Scan for the cell matching the given text and deliver its (X, Y) coordinate at center. 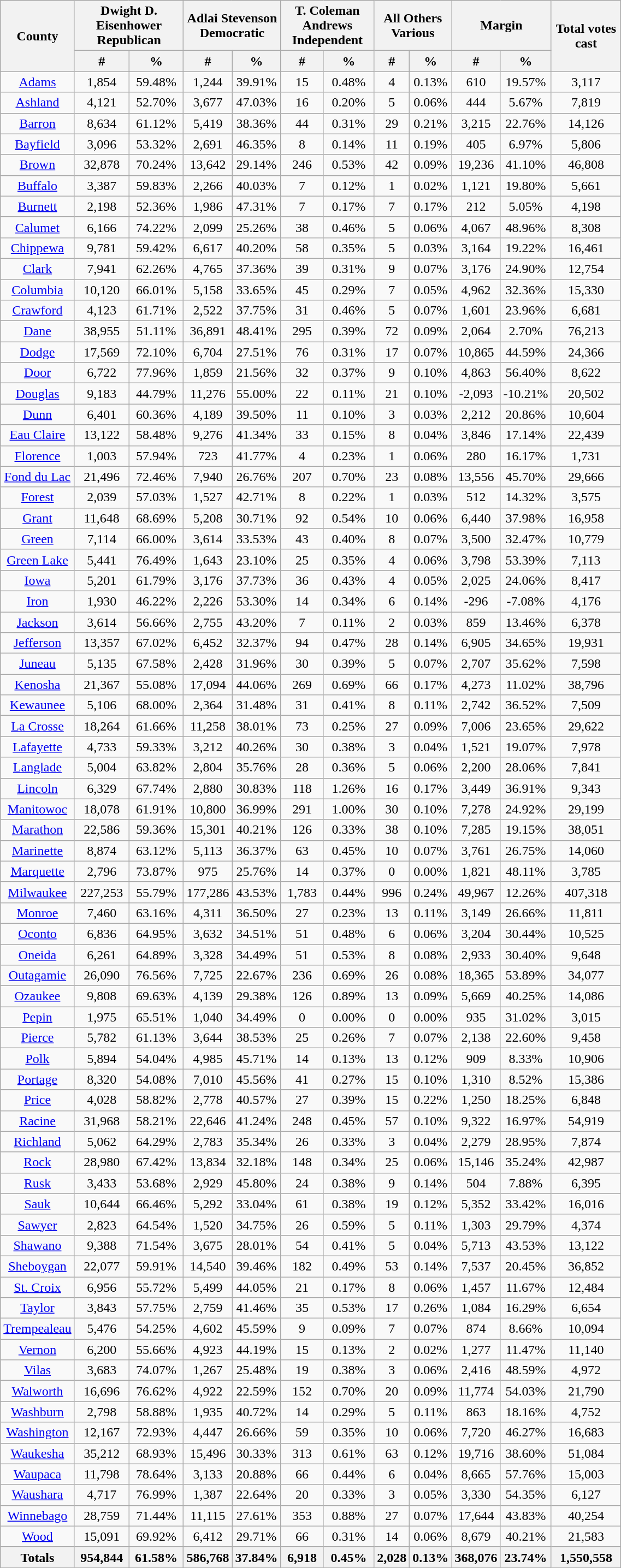
57.03% (156, 497)
24.92% (525, 809)
3,164 (476, 248)
Green (37, 539)
42,987 (586, 1162)
504 (476, 1183)
24.90% (525, 269)
0.40% (348, 539)
-7.08% (525, 601)
Waushara (37, 1495)
29.38% (257, 996)
26,090 (102, 976)
36.52% (525, 705)
Barron (37, 123)
5.67% (525, 103)
40,254 (586, 1516)
17,094 (208, 685)
16.97% (525, 1121)
11,774 (476, 1391)
35 (302, 1308)
Bayfield (37, 144)
Clark (37, 269)
2,039 (102, 497)
76.62% (156, 1391)
55.00% (257, 394)
40.25% (525, 996)
Oneida (37, 955)
10,644 (102, 1204)
12.26% (525, 892)
35.34% (257, 1142)
4,752 (586, 1412)
4,972 (586, 1370)
-2,093 (476, 394)
6,905 (476, 643)
14,126 (586, 123)
3,846 (476, 435)
74.22% (156, 227)
21,790 (586, 1391)
12,167 (102, 1433)
28.01% (257, 1245)
1,267 (208, 1370)
8,874 (102, 851)
Iowa (37, 580)
Sawyer (37, 1225)
4,189 (208, 414)
1,731 (586, 456)
5,106 (102, 705)
45.80% (257, 1183)
6,412 (208, 1536)
16.29% (525, 1308)
2,691 (208, 144)
Kewaunee (37, 705)
38.01% (257, 726)
43.83% (525, 1516)
3,683 (102, 1370)
9,648 (586, 955)
61.91% (156, 809)
66.01% (156, 290)
27.61% (257, 1516)
Chippewa (37, 248)
8,679 (476, 1536)
0.25% (348, 726)
6,440 (476, 518)
67.58% (156, 664)
18.16% (525, 1412)
16,958 (586, 518)
48.41% (257, 331)
586,768 (208, 1557)
8,665 (476, 1474)
6,200 (102, 1350)
0.89% (348, 996)
33.53% (257, 539)
3,675 (208, 1245)
15,386 (586, 1079)
2,266 (208, 186)
48.59% (525, 1370)
61.12% (156, 123)
3,644 (208, 1038)
72.46% (156, 477)
Crawford (37, 311)
11.47% (525, 1350)
Jackson (37, 622)
71.44% (156, 1516)
36,852 (586, 1266)
6,329 (102, 788)
6,956 (102, 1287)
291 (302, 809)
1,121 (476, 186)
4,447 (208, 1433)
4,121 (102, 103)
67.42% (156, 1162)
0.88% (348, 1516)
34.51% (257, 934)
9,781 (102, 248)
Green Lake (37, 560)
1,859 (208, 373)
46.35% (257, 144)
13,556 (476, 477)
207 (302, 477)
148 (302, 1162)
368,076 (476, 1557)
2,707 (476, 664)
5,419 (208, 123)
Milwaukee (37, 892)
6.97% (525, 144)
7,874 (586, 1142)
67.02% (156, 643)
7,285 (476, 830)
Forest (37, 497)
6,452 (208, 643)
Kenosha (37, 685)
22.60% (525, 1038)
4,374 (586, 1225)
22.64% (257, 1495)
4,923 (208, 1350)
Grant (37, 518)
38.36% (257, 123)
32.18% (257, 1162)
1,387 (208, 1495)
859 (476, 622)
61.58% (156, 1557)
5,476 (102, 1329)
72 (392, 331)
22,077 (102, 1266)
Pepin (37, 1017)
22,439 (586, 435)
20.86% (525, 414)
11,648 (102, 518)
313 (302, 1453)
45.71% (257, 1059)
32 (302, 373)
Polk (37, 1059)
61.79% (156, 580)
58.48% (156, 435)
24.06% (525, 580)
44.19% (257, 1350)
236 (302, 976)
57.94% (156, 456)
76 (302, 352)
18,264 (102, 726)
Rusk (37, 1183)
118 (302, 788)
52.70% (156, 103)
19,236 (476, 165)
0.59% (348, 1225)
58.21% (156, 1121)
Dodge (37, 352)
1,310 (476, 1079)
177,286 (208, 892)
2,823 (102, 1225)
77.96% (156, 373)
909 (476, 1059)
4,123 (102, 311)
9,322 (476, 1121)
Pierce (37, 1038)
25.26% (257, 227)
3,433 (102, 1183)
39.91% (257, 82)
14,540 (208, 1266)
23.65% (525, 726)
1,643 (208, 560)
0.19% (430, 144)
30.33% (257, 1453)
Rock (37, 1162)
1,521 (476, 747)
6,654 (586, 1308)
5,062 (102, 1142)
269 (302, 685)
25.48% (257, 1370)
Winnebago (37, 1516)
74.07% (156, 1370)
All OthersVarious (413, 26)
1,527 (208, 497)
35.62% (525, 664)
26.75% (525, 851)
31,968 (102, 1121)
Juneau (37, 664)
-296 (476, 601)
0.27% (348, 1079)
Columbia (37, 290)
38.60% (525, 1453)
21,496 (102, 477)
7,819 (586, 103)
14.32% (525, 497)
2,028 (392, 1557)
1,520 (208, 1225)
1,601 (476, 311)
T. Coleman AndrewsIndependent (328, 26)
Portage (37, 1079)
0.43% (348, 580)
6,617 (208, 248)
12,484 (586, 1287)
6,918 (302, 1557)
55.66% (156, 1350)
76.99% (156, 1495)
56.66% (156, 622)
2,755 (208, 622)
59.36% (156, 830)
10,604 (586, 414)
61.66% (156, 726)
38.53% (257, 1038)
2,200 (476, 768)
3,330 (476, 1495)
3,677 (208, 103)
54.03% (525, 1391)
Shawano (37, 1245)
1,975 (102, 1017)
41.46% (257, 1308)
64.54% (156, 1225)
Lafayette (37, 747)
22 (302, 394)
0.20% (348, 103)
44 (302, 123)
11,798 (102, 1474)
28,980 (102, 1162)
7,720 (476, 1433)
Ozaukee (37, 996)
30.71% (257, 518)
41.10% (525, 165)
40.72% (257, 1412)
10,779 (586, 539)
County (37, 36)
65.51% (156, 1017)
Jefferson (37, 643)
St. Croix (37, 1287)
19.22% (525, 248)
51,084 (586, 1453)
9,343 (586, 788)
28.95% (525, 1142)
5,669 (476, 996)
0.54% (348, 518)
5,135 (102, 664)
14,060 (586, 851)
73.87% (156, 871)
13,357 (102, 643)
53 (392, 1266)
47.31% (257, 206)
353 (302, 1516)
33.65% (257, 290)
73 (302, 726)
43.20% (257, 622)
7,978 (586, 747)
Taylor (37, 1308)
21,367 (102, 685)
17,569 (102, 352)
16.17% (525, 456)
54.04% (156, 1059)
13.46% (525, 622)
46,808 (586, 165)
2,783 (208, 1142)
Manitowoc (37, 809)
6,722 (102, 373)
27.51% (257, 352)
20.88% (257, 1474)
7,006 (476, 726)
36.50% (257, 913)
8,308 (586, 227)
38,955 (102, 331)
295 (302, 331)
33.04% (257, 1204)
2,212 (476, 414)
58.82% (156, 1100)
7,841 (586, 768)
41.77% (257, 456)
6,166 (102, 227)
36,891 (208, 331)
Sheboygan (37, 1266)
0.47% (348, 643)
7,278 (476, 809)
4,028 (102, 1100)
70.24% (156, 165)
71.54% (156, 1245)
Vernon (37, 1350)
4,922 (208, 1391)
Vilas (37, 1370)
7,010 (208, 1079)
37.36% (257, 269)
863 (476, 1412)
6,127 (586, 1495)
11,140 (586, 1350)
39.50% (257, 414)
1,986 (208, 206)
36.37% (257, 851)
46.27% (525, 1433)
10,094 (586, 1329)
5,292 (208, 1204)
42 (392, 165)
10,120 (102, 290)
3,761 (476, 851)
2,759 (208, 1308)
2,416 (476, 1370)
3,575 (586, 497)
1.26% (348, 788)
2,198 (102, 206)
46.22% (156, 601)
Waukesha (37, 1453)
3,843 (102, 1308)
19,716 (476, 1453)
280 (476, 456)
Wood (37, 1536)
8.33% (525, 1059)
17,644 (476, 1516)
22.59% (257, 1391)
69.63% (156, 996)
723 (208, 456)
405 (476, 144)
1,930 (102, 601)
4,198 (586, 206)
49,967 (476, 892)
2,064 (476, 331)
Lincoln (37, 788)
30.83% (257, 788)
19.57% (525, 82)
4,733 (102, 747)
23 (392, 477)
0.61% (348, 1453)
57 (392, 1121)
Richland (37, 1142)
3,212 (208, 747)
45 (302, 290)
Margin (501, 26)
59.83% (156, 186)
53.89% (525, 976)
8,634 (102, 123)
25.76% (257, 871)
5.05% (525, 206)
33 (302, 435)
36 (302, 580)
69.92% (156, 1536)
8.52% (525, 1079)
5,894 (102, 1059)
246 (302, 165)
57.76% (525, 1474)
11,258 (208, 726)
19.07% (525, 747)
7,725 (208, 976)
Florence (37, 456)
59 (302, 1433)
Langlade (37, 768)
Calumet (37, 227)
40.20% (257, 248)
1,040 (208, 1017)
23.74% (525, 1557)
8,622 (586, 373)
0.49% (348, 1266)
10,865 (476, 352)
0.21% (430, 123)
1.00% (348, 809)
30.44% (525, 934)
40.57% (257, 1100)
58 (302, 248)
Outagamie (37, 976)
3,328 (208, 955)
36.99% (257, 809)
182 (302, 1266)
3,387 (102, 186)
54.35% (525, 1495)
61.71% (156, 311)
12,754 (586, 269)
23.10% (257, 560)
4,067 (476, 227)
72.93% (156, 1433)
76.49% (156, 560)
2,742 (476, 705)
24 (302, 1183)
0.24% (430, 892)
54.25% (156, 1329)
3,449 (476, 788)
37.75% (257, 311)
152 (302, 1391)
14,086 (586, 996)
55.08% (156, 685)
975 (208, 871)
6,681 (586, 311)
44.59% (525, 352)
35,212 (102, 1453)
Dane (37, 331)
212 (476, 206)
58.88% (156, 1412)
9,276 (208, 435)
1,250 (476, 1100)
11,276 (208, 394)
15,003 (586, 1474)
2,364 (208, 705)
0.15% (348, 435)
Marathon (37, 830)
34,077 (586, 976)
3,133 (208, 1474)
7,598 (586, 664)
5,352 (476, 1204)
36.91% (525, 788)
935 (476, 1017)
47.03% (257, 103)
54.08% (156, 1079)
7,941 (102, 269)
16,696 (102, 1391)
4,311 (208, 913)
La Crosse (37, 726)
Walworth (37, 1391)
72.10% (156, 352)
68.00% (156, 705)
44.79% (156, 394)
66.00% (156, 539)
4,765 (208, 269)
11,811 (586, 913)
20,502 (586, 394)
22.76% (525, 123)
33.42% (525, 1204)
2,929 (208, 1183)
3,015 (586, 1017)
39 (302, 269)
54,919 (586, 1121)
53.30% (257, 601)
9,388 (102, 1245)
-10.21% (525, 394)
53.39% (525, 560)
13,642 (208, 165)
5,441 (102, 560)
59.48% (156, 82)
6,378 (586, 622)
45.70% (525, 477)
5,208 (208, 518)
32.36% (525, 290)
7,113 (586, 560)
51.11% (156, 331)
22,646 (208, 1121)
2,933 (476, 955)
9,458 (586, 1038)
68.93% (156, 1453)
44.05% (257, 1287)
11,115 (208, 1516)
40.03% (257, 186)
16,461 (586, 248)
Sauk (37, 1204)
9,808 (102, 996)
2,138 (476, 1038)
32.47% (525, 539)
48.11% (525, 871)
Oconto (37, 934)
40.26% (257, 747)
11.67% (525, 1287)
20.45% (525, 1266)
29.79% (525, 1225)
1,935 (208, 1412)
19.80% (525, 186)
18.25% (525, 1100)
3,500 (476, 539)
59.42% (156, 248)
512 (476, 497)
874 (476, 1329)
68.69% (156, 518)
Dunn (37, 414)
1,003 (102, 456)
2,025 (476, 580)
3,215 (476, 123)
2,804 (208, 768)
1,457 (476, 1287)
3,117 (586, 82)
4,139 (208, 996)
61.13% (156, 1038)
Adams (37, 82)
7.88% (525, 1183)
10,525 (586, 934)
Monroe (37, 913)
32,878 (102, 165)
94 (302, 643)
5,113 (208, 851)
63.82% (156, 768)
16,016 (586, 1204)
54 (302, 1245)
Washburn (37, 1412)
22,586 (102, 830)
76.56% (156, 976)
15,146 (476, 1162)
1,550,558 (586, 1557)
4,863 (476, 373)
31.96% (257, 664)
28.06% (525, 768)
41.34% (257, 435)
Marquette (37, 871)
444 (476, 103)
4,176 (586, 601)
6,836 (102, 934)
Price (37, 1100)
19.15% (525, 830)
15,091 (102, 1536)
39.46% (257, 1266)
8,320 (102, 1079)
57.75% (156, 1308)
6,704 (208, 352)
64.89% (156, 955)
21.56% (257, 373)
62.26% (156, 269)
5,782 (102, 1038)
15,301 (208, 830)
11.02% (525, 685)
29,622 (586, 726)
35.24% (525, 1162)
18,078 (102, 809)
38,051 (586, 830)
5,806 (586, 144)
6,401 (102, 414)
45.59% (257, 1329)
Washington (37, 1433)
10,800 (208, 809)
42.71% (257, 497)
2,798 (102, 1412)
Iron (37, 601)
2,796 (102, 871)
5,158 (208, 290)
227,253 (102, 892)
2,522 (208, 311)
1,783 (302, 892)
2,880 (208, 788)
3,798 (476, 560)
41.24% (257, 1121)
2,226 (208, 601)
1,277 (476, 1350)
67.74% (156, 788)
19,931 (586, 643)
3,096 (102, 144)
Marinette (37, 851)
3,149 (476, 913)
248 (302, 1121)
43 (302, 539)
37.84% (257, 1557)
6,261 (102, 955)
64.29% (156, 1142)
Door (37, 373)
3,632 (208, 934)
24,366 (586, 352)
61 (302, 1204)
4,962 (476, 290)
76,213 (586, 331)
7,509 (586, 705)
78.64% (156, 1474)
6,848 (586, 1100)
52.36% (156, 206)
954,844 (102, 1557)
59.33% (156, 747)
29.14% (257, 165)
Dwight D. EisenhowerRepublican (129, 26)
29,199 (586, 809)
Waupaca (37, 1474)
31.48% (257, 705)
5,713 (476, 1245)
Total votes cast (586, 36)
7,460 (102, 913)
Trempealeau (37, 1329)
1,303 (476, 1225)
64.95% (156, 934)
4,717 (102, 1495)
4,985 (208, 1059)
30.40% (525, 955)
15,496 (208, 1453)
37.98% (525, 518)
23.96% (525, 311)
5,499 (208, 1287)
Racine (37, 1121)
407,318 (586, 892)
3,785 (586, 871)
48.96% (525, 227)
55.79% (156, 892)
15,330 (586, 290)
7,940 (208, 477)
18,365 (476, 976)
29 (392, 123)
16,683 (586, 1433)
Totals (37, 1557)
8,417 (586, 580)
66.46% (156, 1204)
10,906 (586, 1059)
22.67% (257, 976)
2,279 (476, 1142)
0.36% (348, 768)
5,661 (586, 186)
21,583 (586, 1536)
Douglas (37, 394)
Ashland (37, 103)
63.12% (156, 851)
38,796 (586, 685)
26.76% (257, 477)
1,854 (102, 82)
4,273 (476, 685)
1,244 (208, 82)
Brown (37, 165)
4,602 (208, 1329)
28,759 (102, 1516)
9,183 (102, 394)
6,395 (586, 1183)
44.06% (257, 685)
Eau Claire (37, 435)
7,537 (476, 1266)
34.75% (257, 1225)
32.37% (257, 643)
5,004 (102, 768)
60.36% (156, 414)
53.32% (156, 144)
8.66% (525, 1329)
7,114 (102, 539)
1,084 (476, 1308)
3,204 (476, 934)
31.02% (525, 1017)
13,834 (208, 1162)
5,201 (102, 580)
Buffalo (37, 186)
996 (392, 892)
53.68% (156, 1183)
59.91% (156, 1266)
29.71% (257, 1536)
92 (302, 518)
56.40% (525, 373)
45.56% (257, 1079)
17.14% (525, 435)
29,666 (586, 477)
2,778 (208, 1100)
610 (476, 82)
37.73% (257, 580)
Burnett (37, 206)
41 (302, 1079)
Adlai StevensonDemocratic (232, 26)
63.16% (156, 913)
55.72% (156, 1287)
Fond du Lac (37, 477)
35.76% (257, 768)
2,428 (208, 664)
2,099 (208, 227)
34.65% (525, 643)
1,821 (476, 871)
2.70% (525, 331)
